Capture the cell that displays the provided text and extract its [x, y] central coordinate. 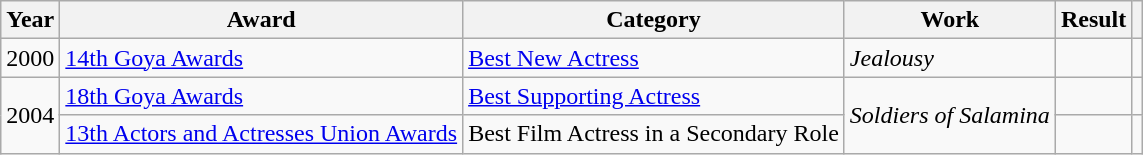
Best New Actress [654, 58]
Soldiers of Salamina [950, 115]
Year [30, 20]
Award [262, 20]
14th Goya Awards [262, 58]
Result [1093, 20]
13th Actors and Actresses Union Awards [262, 134]
Best Film Actress in a Secondary Role [654, 134]
Category [654, 20]
Work [950, 20]
18th Goya Awards [262, 96]
2000 [30, 58]
Jealousy [950, 58]
Best Supporting Actress [654, 96]
2004 [30, 115]
